Pinpoint the cell where the given text exists, returning its [x, y] midpoint coordinate. 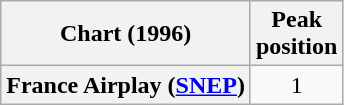
Chart (1996) [126, 34]
France Airplay (SNEP) [126, 85]
1 [296, 85]
Peakposition [296, 34]
